Pinpoint the cell where the given text exists, returning its (x, y) midpoint coordinate. 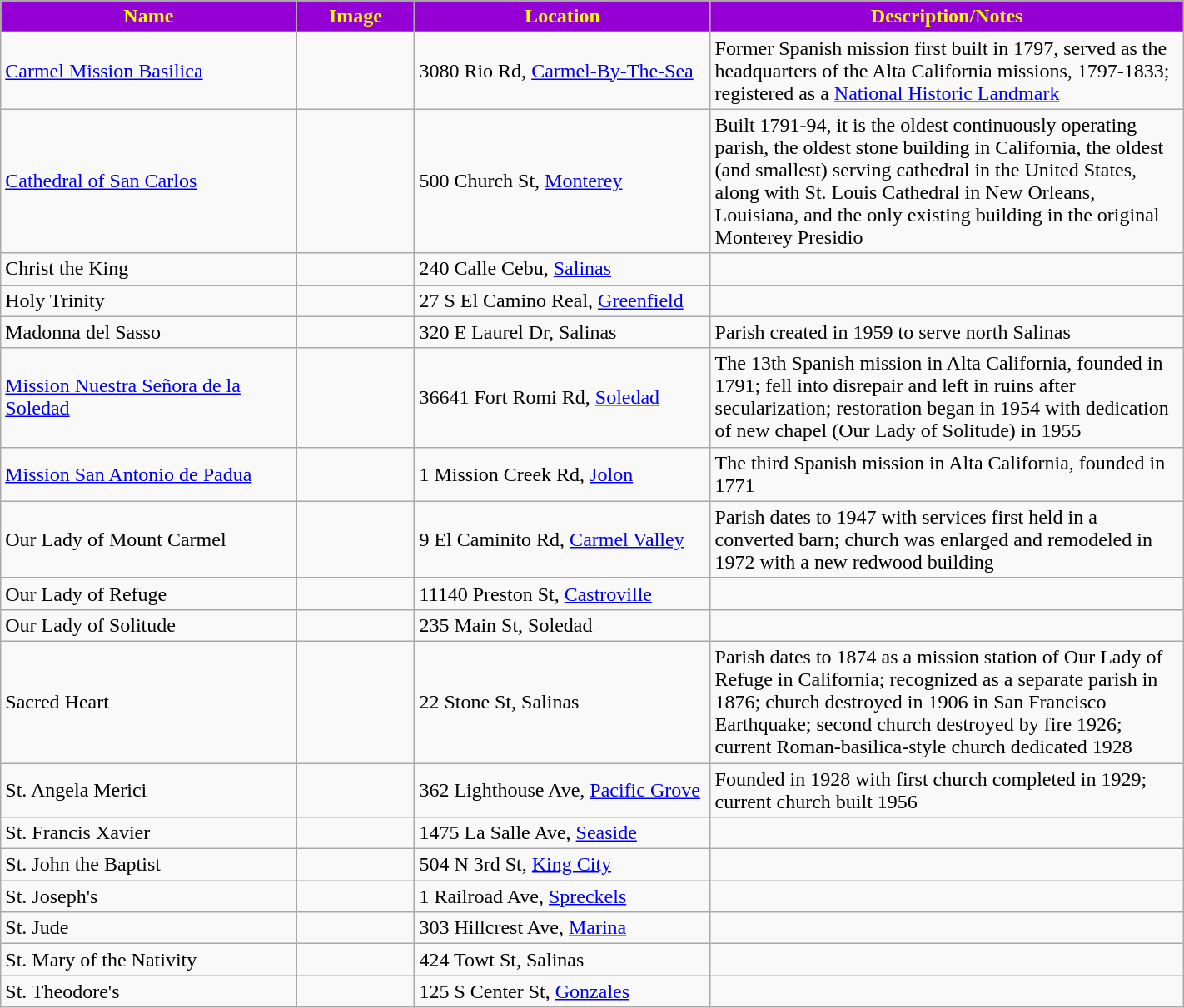
362 Lighthouse Ave, Pacific Grove (563, 789)
Our Lady of Refuge (148, 593)
Our Lady of Mount Carmel (148, 539)
Holy Trinity (148, 300)
36641 Fort Romi Rd, Soledad (563, 398)
St. Angela Merici (148, 789)
Founded in 1928 with first church completed in 1929; current church built 1956 (947, 789)
St. Mary of the Nativity (148, 960)
Name (148, 17)
Madonna del Sasso (148, 332)
1 Railroad Ave, Spreckels (563, 896)
Sacred Heart (148, 702)
1 Mission Creek Rd, Jolon (563, 474)
Our Lady of Solitude (148, 625)
St. Theodore's (148, 991)
Cathedral of San Carlos (148, 181)
504 N 3rd St, King City (563, 865)
Mission Nuestra Señora de la Soledad (148, 398)
Mission San Antonio de Padua (148, 474)
Christ the King (148, 269)
St. Jude (148, 928)
500 Church St, Monterey (563, 181)
424 Towt St, Salinas (563, 960)
125 S Center St, Gonzales (563, 991)
240 Calle Cebu, Salinas (563, 269)
303 Hillcrest Ave, Marina (563, 928)
320 E Laurel Dr, Salinas (563, 332)
The third Spanish mission in Alta California, founded in 1771 (947, 474)
235 Main St, Soledad (563, 625)
Description/Notes (947, 17)
Parish created in 1959 to serve north Salinas (947, 332)
Carmel Mission Basilica (148, 71)
Parish dates to 1947 with services first held in a converted barn; church was enlarged and remodeled in 1972 with a new redwood building (947, 539)
St. Joseph's (148, 896)
1475 La Salle Ave, Seaside (563, 833)
Image (356, 17)
3080 Rio Rd, Carmel-By-The-Sea (563, 71)
9 El Caminito Rd, Carmel Valley (563, 539)
Location (563, 17)
St. Francis Xavier (148, 833)
St. John the Baptist (148, 865)
22 Stone St, Salinas (563, 702)
27 S El Camino Real, Greenfield (563, 300)
11140 Preston St, Castroville (563, 593)
